For the text-containing cell, return its midpoint in (x, y) coordinate format. 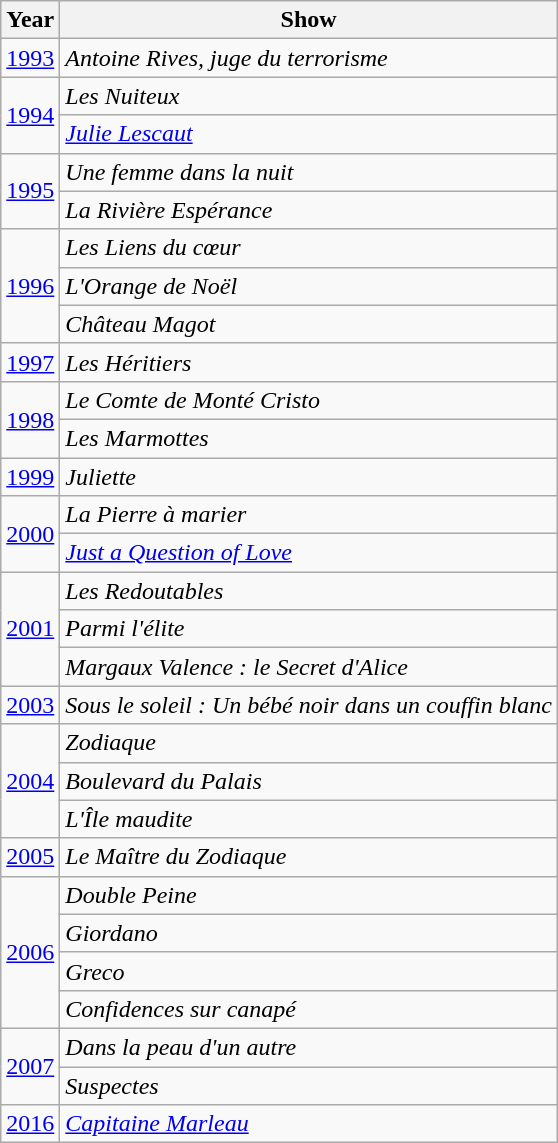
Giordano (309, 933)
Le Comte de Monté Cristo (309, 400)
Zodiaque (309, 743)
2006 (30, 952)
1995 (30, 191)
2005 (30, 857)
Just a Question of Love (309, 553)
Le Maître du Zodiaque (309, 857)
Les Liens du cœur (309, 248)
2000 (30, 534)
Capitaine Marleau (309, 1124)
L'Orange de Noël (309, 286)
1994 (30, 115)
Show (309, 20)
2016 (30, 1124)
Confidences sur canapé (309, 1009)
Margaux Valence : le Secret d'Alice (309, 667)
Château Magot (309, 324)
1998 (30, 419)
Antoine Rives, juge du terrorisme (309, 58)
L'Île maudite (309, 819)
Les Héritiers (309, 362)
Juliette (309, 477)
Boulevard du Palais (309, 781)
Les Redoutables (309, 591)
Dans la peau d'un autre (309, 1047)
Double Peine (309, 895)
2004 (30, 781)
Parmi l'élite (309, 629)
2003 (30, 705)
1993 (30, 58)
Suspectes (309, 1085)
Les Marmottes (309, 438)
Une femme dans la nuit (309, 172)
Sous le soleil : Un bébé noir dans un couffin blanc (309, 705)
2001 (30, 629)
Julie Lescaut (309, 134)
Les Nuiteux (309, 96)
2007 (30, 1066)
Year (30, 20)
1997 (30, 362)
La Rivière Espérance (309, 210)
Greco (309, 971)
La Pierre à marier (309, 515)
1999 (30, 477)
1996 (30, 286)
